Identify which cell holds the provided text, then report its [X, Y] central coordinate. 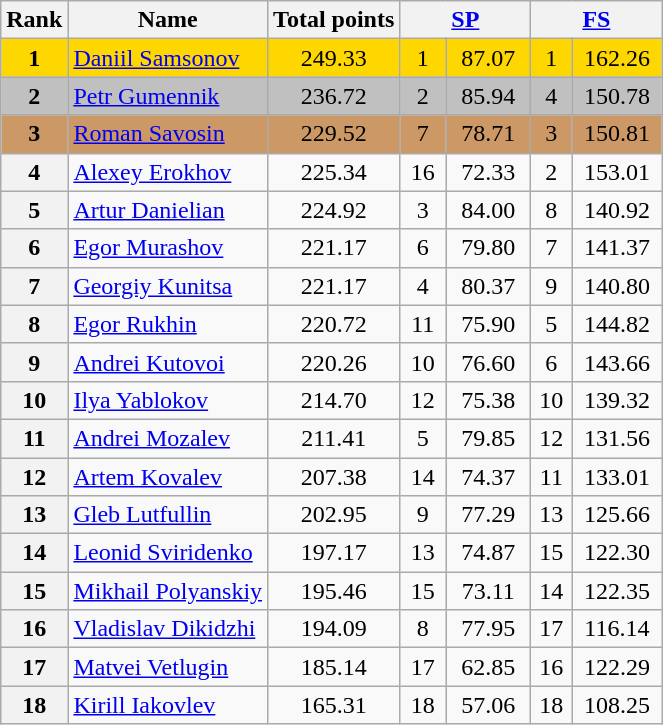
133.01 [617, 477]
197.17 [334, 553]
Artem Kovalev [168, 477]
Gleb Lutfullin [168, 515]
FS [596, 20]
Roman Savosin [168, 134]
Alexey Erokhov [168, 172]
108.25 [617, 705]
62.85 [488, 667]
144.82 [617, 324]
194.09 [334, 629]
122.29 [617, 667]
116.14 [617, 629]
220.26 [334, 362]
143.66 [617, 362]
Georgiy Kunitsa [168, 286]
78.71 [488, 134]
Vladislav Dikidzhi [168, 629]
75.90 [488, 324]
76.60 [488, 362]
57.06 [488, 705]
Andrei Kutovoi [168, 362]
140.80 [617, 286]
75.38 [488, 400]
Mikhail Polyanskiy [168, 591]
224.92 [334, 210]
Rank [34, 20]
Petr Gumennik [168, 96]
165.31 [334, 705]
73.11 [488, 591]
Daniil Samsonov [168, 58]
185.14 [334, 667]
Ilya Yablokov [168, 400]
74.37 [488, 477]
72.33 [488, 172]
Name [168, 20]
Egor Rukhin [168, 324]
85.94 [488, 96]
122.35 [617, 591]
225.34 [334, 172]
Artur Danielian [168, 210]
Total points [334, 20]
207.38 [334, 477]
Egor Murashov [168, 248]
Kirill Iakovlev [168, 705]
84.00 [488, 210]
141.37 [617, 248]
202.95 [334, 515]
150.81 [617, 134]
79.85 [488, 438]
131.56 [617, 438]
74.87 [488, 553]
Andrei Mozalev [168, 438]
211.41 [334, 438]
77.95 [488, 629]
153.01 [617, 172]
195.46 [334, 591]
220.72 [334, 324]
140.92 [617, 210]
125.66 [617, 515]
139.32 [617, 400]
Matvei Vetlugin [168, 667]
SP [466, 20]
162.26 [617, 58]
77.29 [488, 515]
122.30 [617, 553]
236.72 [334, 96]
249.33 [334, 58]
150.78 [617, 96]
79.80 [488, 248]
Leonid Sviridenko [168, 553]
229.52 [334, 134]
80.37 [488, 286]
214.70 [334, 400]
87.07 [488, 58]
